Return the (X, Y) coordinate for the center point of the cell that contains the specified text.  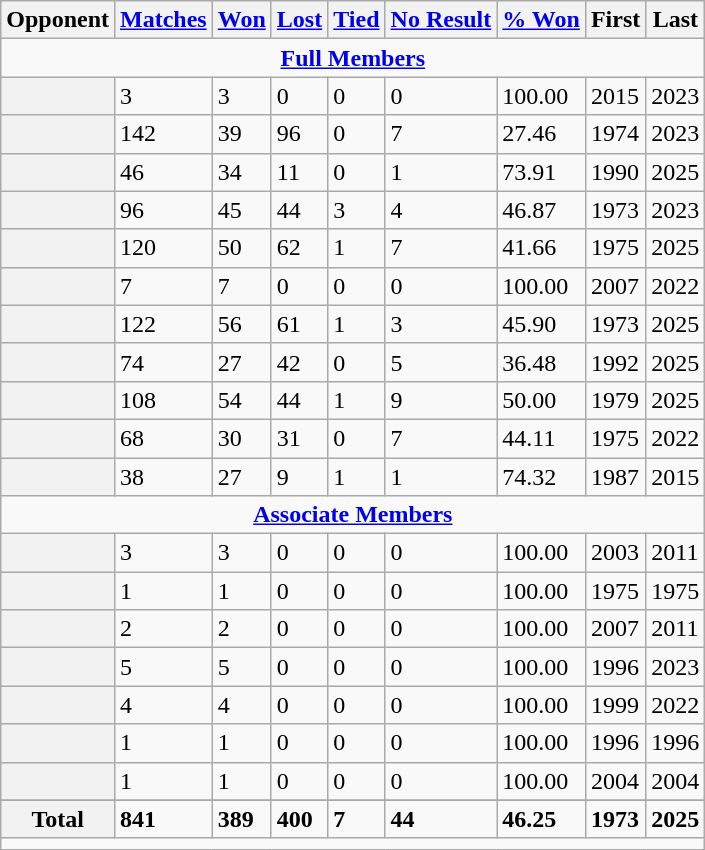
Lost (299, 20)
841 (164, 819)
11 (299, 172)
46 (164, 172)
50 (242, 248)
Full Members (353, 58)
61 (299, 324)
400 (299, 819)
74 (164, 362)
142 (164, 134)
74.32 (542, 477)
122 (164, 324)
1987 (615, 477)
39 (242, 134)
Associate Members (353, 515)
Tied (356, 20)
108 (164, 400)
68 (164, 438)
Won (242, 20)
46.25 (542, 819)
54 (242, 400)
No Result (441, 20)
42 (299, 362)
1974 (615, 134)
120 (164, 248)
Matches (164, 20)
38 (164, 477)
Last (676, 20)
62 (299, 248)
34 (242, 172)
45 (242, 210)
41.66 (542, 248)
2003 (615, 553)
45.90 (542, 324)
46.87 (542, 210)
1979 (615, 400)
1992 (615, 362)
Opponent (58, 20)
389 (242, 819)
50.00 (542, 400)
27.46 (542, 134)
56 (242, 324)
30 (242, 438)
31 (299, 438)
44.11 (542, 438)
1999 (615, 705)
% Won (542, 20)
Total (58, 819)
73.91 (542, 172)
1990 (615, 172)
First (615, 20)
36.48 (542, 362)
